Return (X, Y) of the center of cell containing provided text 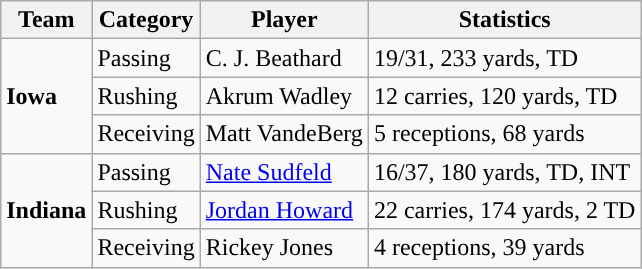
16/37, 180 yards, TD, INT (504, 172)
Nate Sudfeld (284, 172)
19/31, 233 yards, TD (504, 58)
Rickey Jones (284, 248)
Team (46, 20)
C. J. Beathard (284, 58)
5 receptions, 68 yards (504, 134)
Matt VandeBerg (284, 134)
4 receptions, 39 yards (504, 248)
Indiana (46, 210)
Jordan Howard (284, 210)
22 carries, 174 yards, 2 TD (504, 210)
Player (284, 20)
Statistics (504, 20)
Category (146, 20)
Iowa (46, 96)
12 carries, 120 yards, TD (504, 96)
Akrum Wadley (284, 96)
